Locate the cell with the specified text and output its (X, Y) center coordinate. 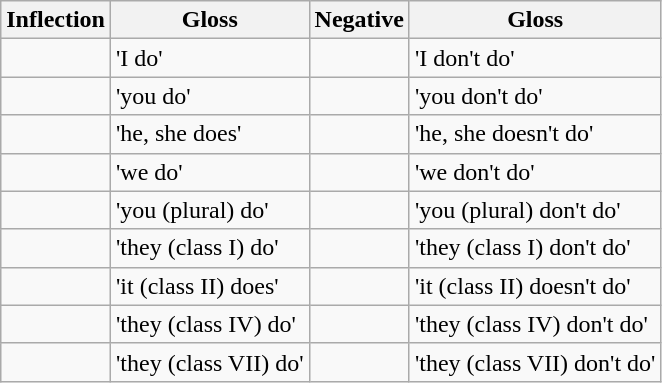
'it (class II) doesn't do' (535, 286)
'you don't do' (535, 96)
'they (class VII) don't do' (535, 362)
Inflection (56, 20)
'they (class I) do' (210, 248)
'you (plural) do' (210, 210)
'you do' (210, 96)
'they (class IV) do' (210, 324)
'we don't do' (535, 172)
Negative (359, 20)
'it (class II) does' (210, 286)
'you (plural) don't do' (535, 210)
'he, she doesn't do' (535, 134)
'I don't do' (535, 58)
'we do' (210, 172)
'they (class IV) don't do' (535, 324)
'they (class VII) do' (210, 362)
'they (class I) don't do' (535, 248)
'he, she does' (210, 134)
'I do' (210, 58)
